Provide the (x, y) coordinate of the cell's center where the given text is located.  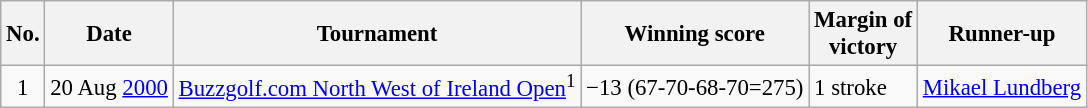
Buzzgolf.com North West of Ireland Open1 (377, 87)
Date (109, 34)
Margin ofvictory (864, 34)
Runner-up (1002, 34)
No. (23, 34)
−13 (67-70-68-70=275) (695, 87)
20 Aug 2000 (109, 87)
Tournament (377, 34)
1 (23, 87)
Mikael Lundberg (1002, 87)
Winning score (695, 34)
1 stroke (864, 87)
